For the text-containing cell, return its midpoint in [X, Y] coordinate format. 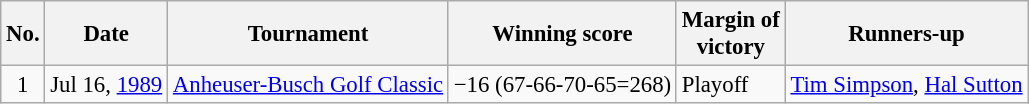
Playoff [730, 85]
Margin ofvictory [730, 34]
No. [23, 34]
Date [106, 34]
Tim Simpson, Hal Sutton [906, 85]
Runners-up [906, 34]
Anheuser-Busch Golf Classic [308, 85]
1 [23, 85]
−16 (67-66-70-65=268) [562, 85]
Winning score [562, 34]
Tournament [308, 34]
Jul 16, 1989 [106, 85]
